From the cell containing the given text, extract its center point as [X, Y] coordinate. 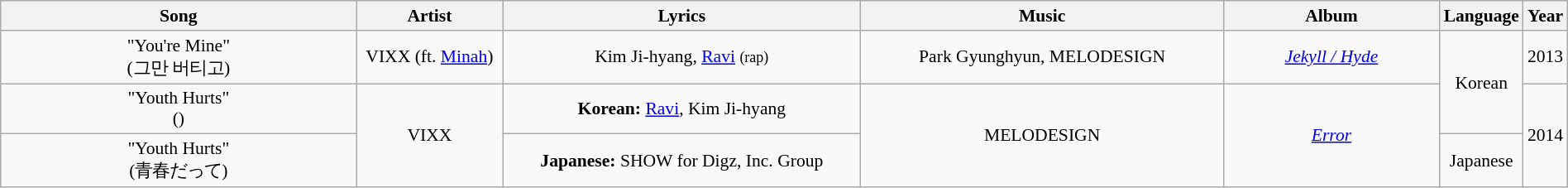
"Youth Hurts"(青春だって) [179, 161]
Japanese: SHOW for Digz, Inc. Group [681, 161]
Lyrics [681, 16]
"You're Mine"(그만 버티고) [179, 56]
Language [1482, 16]
Park Gyunghyun, MELODESIGN [1042, 56]
VIXX [430, 134]
Music [1042, 16]
Kim Ji-hyang, Ravi (rap) [681, 56]
Song [179, 16]
Error [1331, 134]
VIXX (ft. Minah) [430, 56]
Japanese [1482, 161]
2014 [1545, 134]
2013 [1545, 56]
Artist [430, 16]
Jekyll / Hyde [1331, 56]
"Youth Hurts"() [179, 108]
Album [1331, 16]
MELODESIGN [1042, 134]
Year [1545, 16]
Korean: Ravi, Kim Ji-hyang [681, 108]
Korean [1482, 81]
